Pinpoint the cell where the given text exists, returning its [x, y] midpoint coordinate. 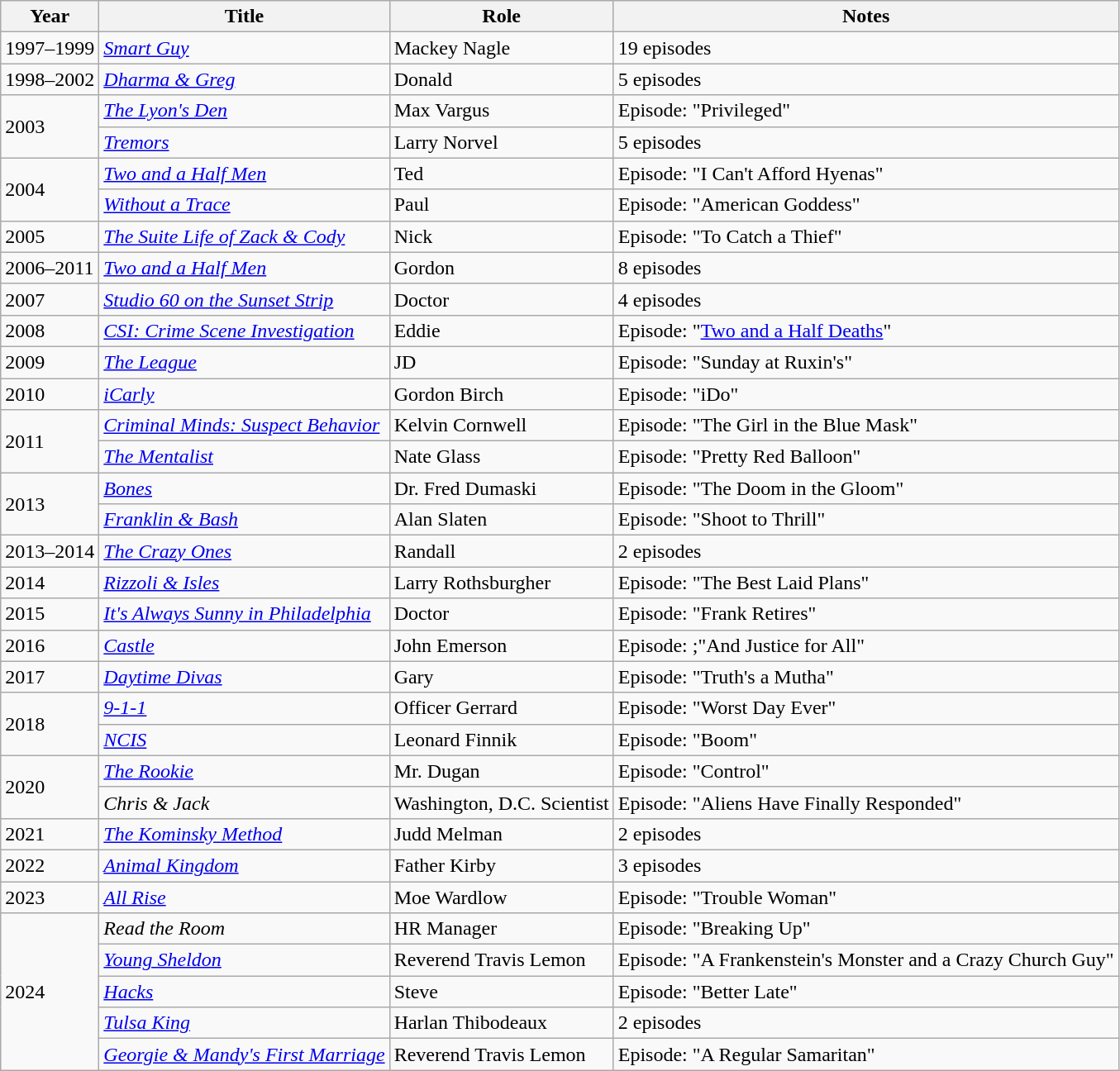
Episode: "To Catch a Thief" [866, 236]
2003 [50, 126]
Read the Room [245, 929]
Ted [501, 174]
Studio 60 on the Sunset Strip [245, 299]
Hacks [245, 992]
Smart Guy [245, 48]
2011 [50, 441]
Episode: "The Best Laid Plans" [866, 583]
Father Kirby [501, 865]
Randall [501, 551]
iCarly [245, 394]
2008 [50, 331]
The Suite Life of Zack & Cody [245, 236]
2023 [50, 897]
The Mentalist [245, 457]
Castle [245, 645]
Title [245, 17]
The League [245, 362]
19 episodes [866, 48]
Nate Glass [501, 457]
2022 [50, 865]
Episode: "Control" [866, 771]
CSI: Crime Scene Investigation [245, 331]
Officer Gerrard [501, 708]
2005 [50, 236]
Gary [501, 677]
Moe Wardlow [501, 897]
2007 [50, 299]
The Kominsky Method [245, 834]
Mackey Nagle [501, 48]
Nick [501, 236]
2016 [50, 645]
Criminal Minds: Suspect Behavior [245, 426]
2006–2011 [50, 268]
Episode: "Aliens Have Finally Responded" [866, 802]
2024 [50, 992]
Tulsa King [245, 1023]
1997–1999 [50, 48]
Episode: "Frank Retires" [866, 614]
Mr. Dugan [501, 771]
Judd Melman [501, 834]
2004 [50, 189]
Episode: "American Goddess" [866, 205]
Eddie [501, 331]
2013 [50, 504]
Episode: "Two and a Half Deaths" [866, 331]
Episode: "The Doom in the Gloom" [866, 488]
2010 [50, 394]
2014 [50, 583]
Year [50, 17]
9-1-1 [245, 708]
Steve [501, 992]
All Rise [245, 897]
Episode: "Trouble Woman" [866, 897]
Episode: "Worst Day Ever" [866, 708]
The Rookie [245, 771]
Episode: "Privileged" [866, 111]
1998–2002 [50, 79]
Episode: "Better Late" [866, 992]
Young Sheldon [245, 960]
Georgie & Mandy's First Marriage [245, 1054]
Episode: "I Can't Afford Hyenas" [866, 174]
Episode: "Pretty Red Balloon" [866, 457]
4 episodes [866, 299]
Without a Trace [245, 205]
Tremors [245, 142]
It's Always Sunny in Philadelphia [245, 614]
Leonard Finnik [501, 740]
Rizzoli & Isles [245, 583]
John Emerson [501, 645]
Max Vargus [501, 111]
Episode: "Breaking Up" [866, 929]
Episode: "A Regular Samaritan" [866, 1054]
HR Manager [501, 929]
Gordon Birch [501, 394]
2020 [50, 787]
Gordon [501, 268]
2017 [50, 677]
Bones [245, 488]
2018 [50, 724]
Episode: "iDo" [866, 394]
Dharma & Greg [245, 79]
Notes [866, 17]
Episode: "Sunday at Ruxin's" [866, 362]
Larry Rothsburgher [501, 583]
Episode: "Boom" [866, 740]
Washington, D.C. Scientist [501, 802]
Episode: "Shoot to Thrill" [866, 520]
Daytime Divas [245, 677]
2015 [50, 614]
Episode: "Truth's a Mutha" [866, 677]
Franklin & Bash [245, 520]
Kelvin Cornwell [501, 426]
2009 [50, 362]
The Crazy Ones [245, 551]
JD [501, 362]
Chris & Jack [245, 802]
Donald [501, 79]
Alan Slaten [501, 520]
Paul [501, 205]
The Lyon's Den [245, 111]
Larry Norvel [501, 142]
8 episodes [866, 268]
2021 [50, 834]
2013–2014 [50, 551]
NCIS [245, 740]
Harlan Thibodeaux [501, 1023]
Episode: "A Frankenstein's Monster and a Crazy Church Guy" [866, 960]
Role [501, 17]
3 episodes [866, 865]
Episode: ;"And Justice for All" [866, 645]
Episode: "The Girl in the Blue Mask" [866, 426]
Dr. Fred Dumaski [501, 488]
Animal Kingdom [245, 865]
